Return the (x, y) coordinate for the center point of the cell that contains the specified text.  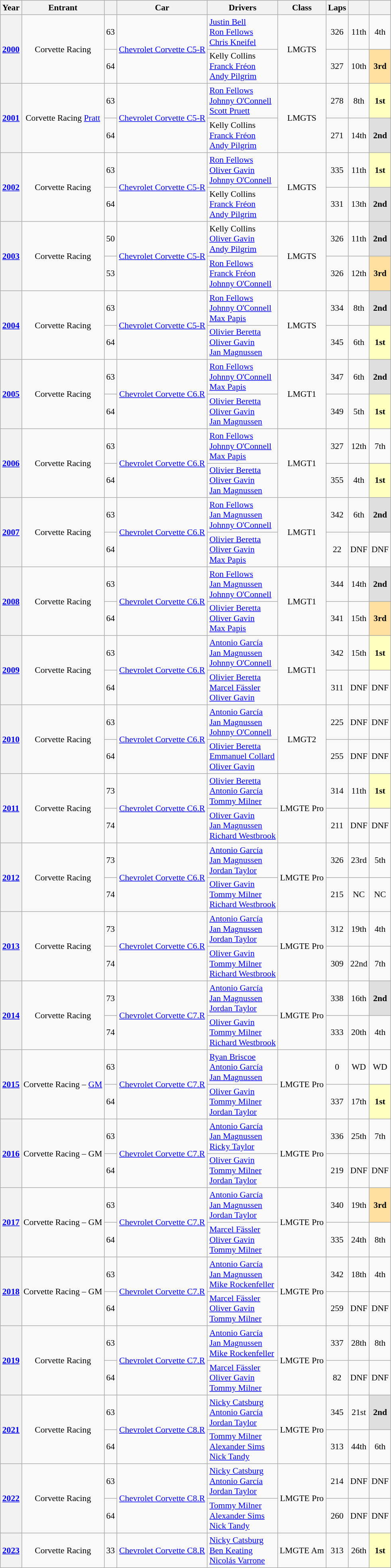
331 (337, 205)
82 (337, 1378)
2009 (11, 670)
Year (11, 8)
44th (359, 1447)
2012 (11, 877)
22 (337, 550)
18th (359, 1274)
344 (337, 584)
2023 (11, 1550)
Nicky Catsburg Ben Keating Nicolás Varrone (242, 1550)
2005 (11, 394)
2013 (11, 947)
16th (359, 998)
2014 (11, 1015)
2007 (11, 532)
219 (337, 1170)
2003 (11, 257)
211 (337, 825)
Entrant (63, 8)
2006 (11, 463)
23rd (359, 860)
Ryan Briscoe Antonio García Jan Magnussen (242, 1068)
349 (337, 412)
2018 (11, 1292)
2022 (11, 1499)
259 (337, 1309)
214 (337, 1481)
312 (337, 929)
50 (110, 239)
LMGT2 (302, 739)
271 (337, 135)
2016 (11, 1154)
225 (337, 722)
2015 (11, 1084)
17th (359, 1102)
255 (337, 757)
278 (337, 101)
2010 (11, 739)
341 (337, 618)
2000 (11, 49)
53 (110, 273)
Ron Fellows Johnny O'Connell Scott Pruett (242, 101)
2002 (11, 187)
Justin Bell Ron Fellows Chris Kneifel (242, 32)
Ron Fellows Franck Fréon Johnny O'Connell (242, 273)
338 (337, 998)
13th (359, 205)
Kelly Collins Oliver Gavin Andy Pilgrim (242, 239)
Class (302, 8)
340 (337, 1205)
309 (337, 964)
334 (337, 308)
28th (359, 1343)
2011 (11, 809)
24th (359, 1240)
33 (110, 1550)
Corvette Racing Pratt (63, 118)
2004 (11, 325)
LMGTE Am (302, 1550)
25th (359, 1136)
2019 (11, 1361)
2001 (11, 118)
Olivier Beretta Antonio García Tommy Milner (242, 791)
311 (337, 688)
2021 (11, 1429)
314 (337, 791)
2017 (11, 1222)
Olivier Beretta Marcel Fässler Oliver Gavin (242, 688)
260 (337, 1516)
Laps (337, 8)
10th (359, 66)
Car (162, 8)
22nd (359, 964)
Oliver Gavin Jan Magnussen Richard Westbrook (242, 825)
347 (337, 377)
215 (337, 895)
20th (359, 1033)
Drivers (242, 8)
333 (337, 1033)
0 (337, 1068)
Olivier Beretta Emmanuel Collard Oliver Gavin (242, 757)
Ron Fellows Oliver Gavin Johnny O'Connell (242, 170)
21st (359, 1413)
Antonio García Jan Magnussen Ricky Taylor (242, 1136)
355 (337, 480)
336 (337, 1136)
2008 (11, 602)
26th (359, 1550)
